Return [x, y] of the center of cell containing provided text 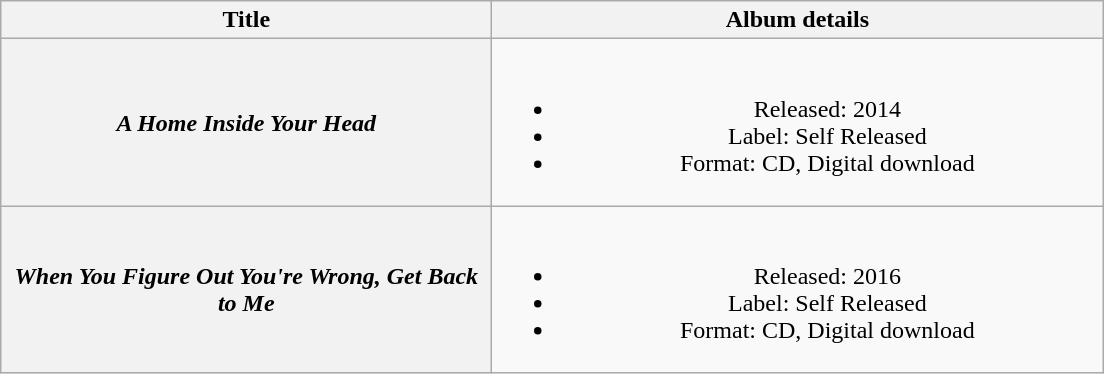
Album details [798, 20]
Title [246, 20]
When You Figure Out You're Wrong, Get Back to Me [246, 290]
Released: 2014Label: Self ReleasedFormat: CD, Digital download [798, 122]
Released: 2016Label: Self ReleasedFormat: CD, Digital download [798, 290]
A Home Inside Your Head [246, 122]
